From the cell containing the given text, extract its center point as (X, Y) coordinate. 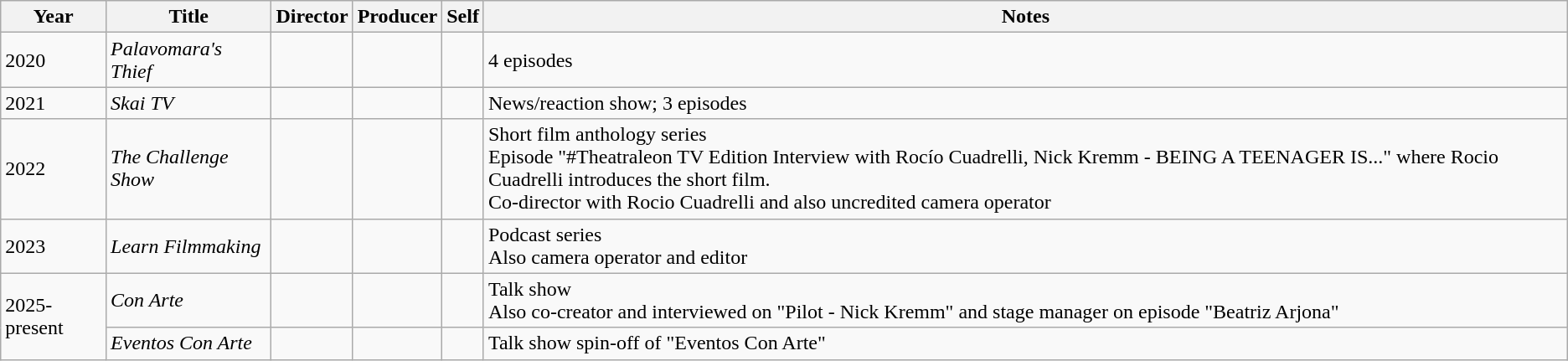
2023 (54, 246)
2021 (54, 103)
Palavomara's Thief (189, 60)
The Challenge Show (189, 169)
Talk show spin-off of "Eventos Con Arte" (1025, 343)
Con Arte (189, 300)
Title (189, 17)
Talk showAlso co-creator and interviewed on "Pilot - Nick Kremm" and stage manager on episode "Beatriz Arjona" (1025, 300)
News/reaction show; 3 episodes (1025, 103)
Year (54, 17)
Podcast series Also camera operator and editor (1025, 246)
Self (463, 17)
2025-present (54, 317)
Skai TV (189, 103)
Learn Filmmaking (189, 246)
Eventos Con Arte (189, 343)
Director (312, 17)
2022 (54, 169)
4 episodes (1025, 60)
2020 (54, 60)
Producer (397, 17)
Notes (1025, 17)
